Find where the given text appears and provide that cell's center as [X, Y] coordinate. 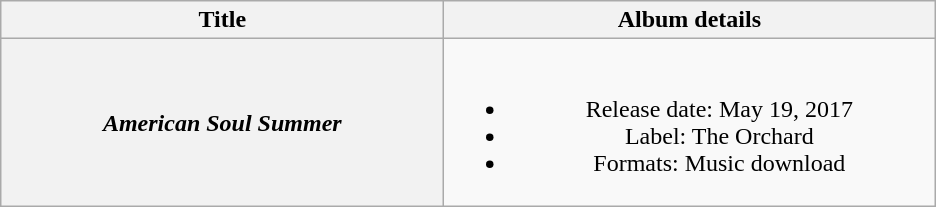
Release date: May 19, 2017Label: The OrchardFormats: Music download [690, 122]
American Soul Summer [222, 122]
Album details [690, 20]
Title [222, 20]
